Return the (x, y) coordinate for the center point of the cell that contains the specified text.  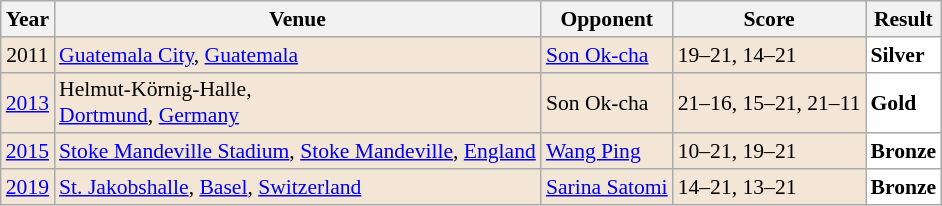
Year (28, 19)
Result (904, 19)
14–21, 13–21 (770, 187)
Score (770, 19)
Guatemala City, Guatemala (298, 55)
Stoke Mandeville Stadium, Stoke Mandeville, England (298, 152)
19–21, 14–21 (770, 55)
21–16, 15–21, 21–11 (770, 102)
Wang Ping (607, 152)
Venue (298, 19)
Gold (904, 102)
Sarina Satomi (607, 187)
Helmut-Körnig-Halle,Dortmund, Germany (298, 102)
2013 (28, 102)
Silver (904, 55)
St. Jakobshalle, Basel, Switzerland (298, 187)
2015 (28, 152)
10–21, 19–21 (770, 152)
2019 (28, 187)
2011 (28, 55)
Opponent (607, 19)
